Provide the [x, y] coordinate of the cell's center where the given text is located.  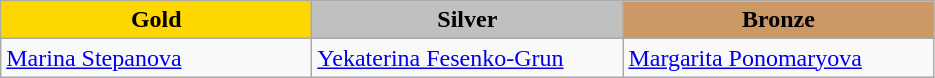
Silver [468, 20]
Margarita Ponomaryova [778, 58]
Bronze [778, 20]
Gold [156, 20]
Yekaterina Fesenko-Grun [468, 58]
Marina Stepanova [156, 58]
